Search for the cell housing the specified text and yield its [X, Y] center coordinate. 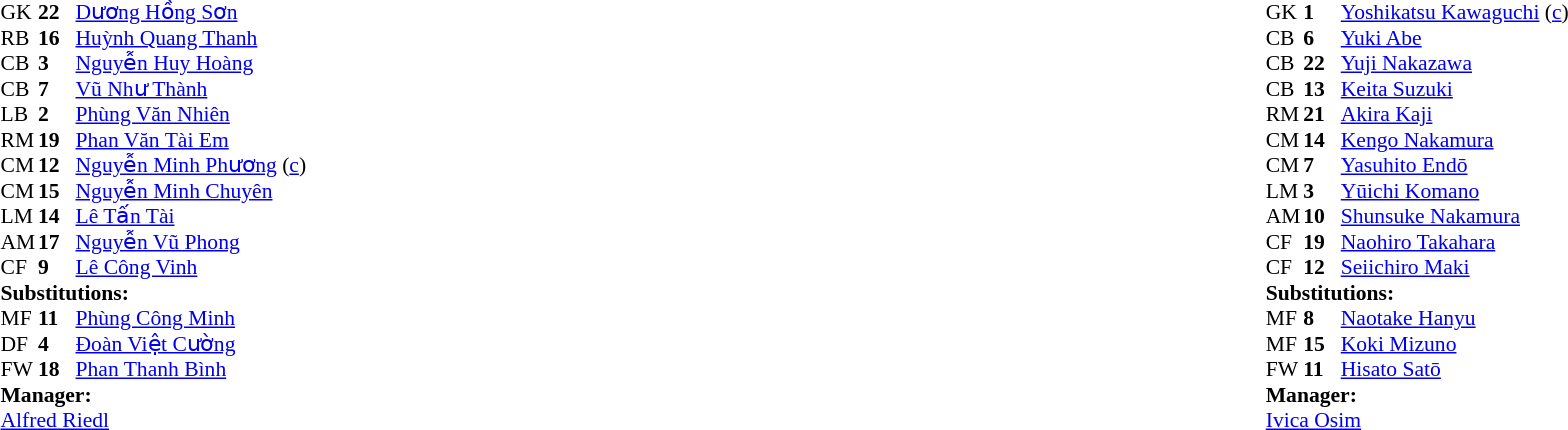
Huỳnh Quang Thanh [192, 38]
DF [19, 344]
Đoàn Việt Cường [192, 344]
Phan Thanh Bình [192, 369]
Nguyễn Minh Phương (c) [192, 165]
Nguyễn Vũ Phong [192, 242]
Phan Văn Tài Em [192, 140]
2 [57, 115]
Lê Tấn Tài [192, 217]
9 [57, 267]
RB [19, 38]
Lê Công Vinh [192, 267]
8 [1322, 319]
16 [57, 38]
1 [1322, 13]
Vũ Như Thành [192, 89]
Nguyễn Huy Hoàng [192, 63]
LB [19, 115]
17 [57, 242]
10 [1322, 217]
6 [1322, 38]
4 [57, 344]
13 [1322, 89]
Dương Hồng Sơn [192, 13]
Phùng Công Minh [192, 319]
Substitutions: [153, 293]
Phùng Văn Nhiên [192, 115]
21 [1322, 115]
18 [57, 369]
Nguyễn Minh Chuyên [192, 191]
Manager: [153, 395]
